Find where the given text appears and provide that cell's center as (x, y) coordinate. 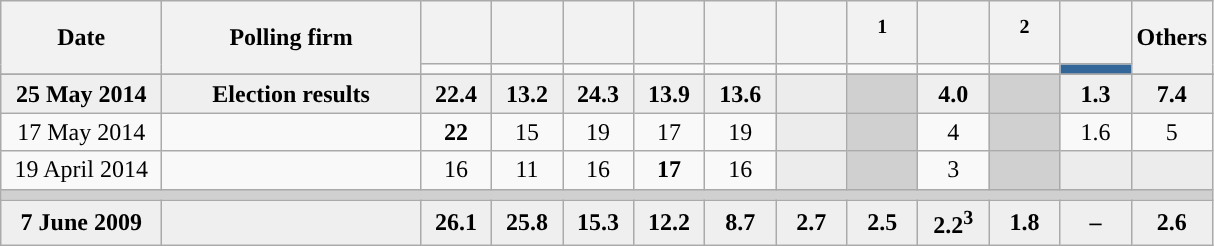
Date (82, 38)
3 (954, 170)
25.8 (526, 222)
– (1096, 222)
1.3 (1096, 94)
26.1 (456, 222)
7.4 (1172, 94)
13.2 (526, 94)
Polling firm (292, 38)
1.8 (1024, 222)
2.23 (954, 222)
2 (1024, 32)
12.2 (670, 222)
4.0 (954, 94)
2.6 (1172, 222)
4 (954, 132)
5 (1172, 132)
15 (526, 132)
22 (456, 132)
2.7 (812, 222)
Others (1172, 38)
24.3 (598, 94)
2.5 (882, 222)
Election results (292, 94)
7 June 2009 (82, 222)
17 May 2014 (82, 132)
22.4 (456, 94)
13.6 (740, 94)
8.7 (740, 222)
19 April 2014 (82, 170)
11 (526, 170)
1.6 (1096, 132)
15.3 (598, 222)
25 May 2014 (82, 94)
13.9 (670, 94)
1 (882, 32)
